Search for the cell housing the specified text and yield its (X, Y) center coordinate. 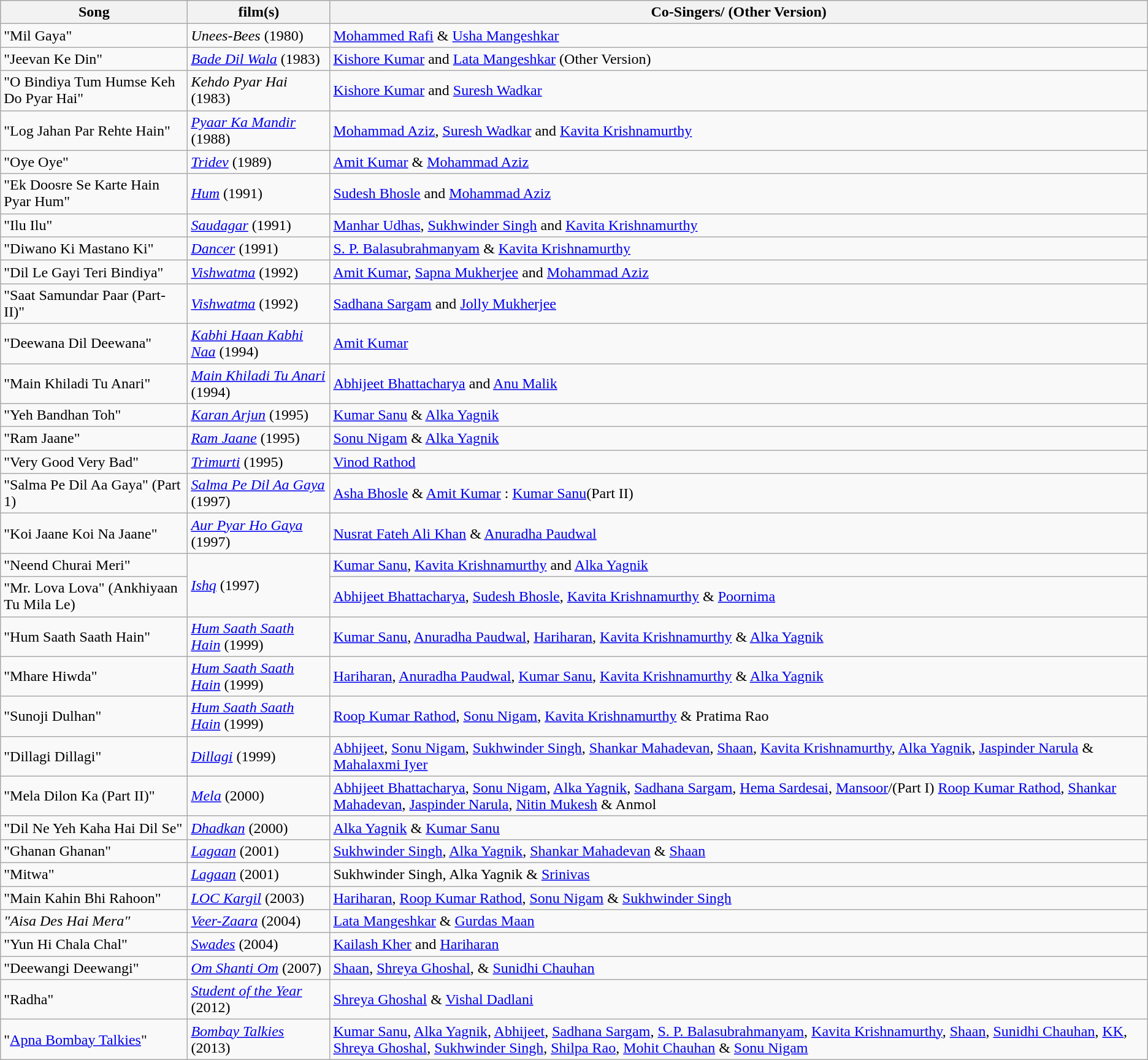
Mohammad Aziz, Suresh Wadkar and Kavita Krishnamurthy (738, 130)
Kailash Kher and Hariharan (738, 945)
Manhar Udhas, Sukhwinder Singh and Kavita Krishnamurthy (738, 225)
Sadhana Sargam and Jolly Mukherjee (738, 303)
"Salma Pe Dil Aa Gaya" (Part 1) (94, 493)
Lata Mangeshkar & Gurdas Maan (738, 921)
"Ram Jaane" (94, 439)
Amit Kumar, Sapna Mukherjee and Mohammad Aziz (738, 272)
Co-Singers/ (Other Version) (738, 12)
Kishore Kumar and Lata Mangeshkar (Other Version) (738, 59)
Abhijeet Bhattacharya and Anu Malik (738, 383)
Roop Kumar Rathod, Sonu Nigam, Kavita Krishnamurthy & Pratima Rao (738, 716)
"Mela Dilon Ka (Part II)" (94, 796)
Song (94, 12)
"Ek Doosre Se Karte Hain Pyar Hum" (94, 194)
Abhijeet Bhattacharya, Sudesh Bhosle, Kavita Krishnamurthy & Poornima (738, 596)
Sukhwinder Singh, Alka Yagnik, Shankar Mahadevan & Shaan (738, 851)
Asha Bhosle & Amit Kumar : Kumar Sanu(Part II) (738, 493)
"Dil Ne Yeh Kaha Hai Dil Se" (94, 828)
"O Bindiya Tum Humse Keh Do Pyar Hai" (94, 91)
Mohammed Rafi & Usha Mangeshkar (738, 36)
Saudagar (1991) (259, 225)
"Ilu Ilu" (94, 225)
Student of the Year (2012) (259, 1000)
Bade Dil Wala (1983) (259, 59)
"Koi Jaane Koi Na Jaane" (94, 534)
LOC Kargil (2003) (259, 897)
"Yeh Bandhan Toh" (94, 415)
Hariharan, Anuradha Paudwal, Kumar Sanu, Kavita Krishnamurthy & Alka Yagnik (738, 676)
"Mitwa" (94, 874)
"Saat Samundar Paar (Part-II)" (94, 303)
Abhijeet, Sonu Nigam, Sukhwinder Singh, Shankar Mahadevan, Shaan, Kavita Krishnamurthy, Alka Yagnik, Jaspinder Narula & Mahalaxmi Iyer (738, 756)
Dancer (1991) (259, 248)
"Sunoji Dulhan" (94, 716)
"Neend Churai Meri" (94, 565)
"Dillagi Dillagi" (94, 756)
"Jeevan Ke Din" (94, 59)
Hum (1991) (259, 194)
"Log Jahan Par Rehte Hain" (94, 130)
Dillagi (1999) (259, 756)
Kishore Kumar and Suresh Wadkar (738, 91)
"Hum Saath Saath Hain" (94, 637)
S. P. Balasubrahmanyam & Kavita Krishnamurthy (738, 248)
"Deewana Dil Deewana" (94, 344)
Vinod Rathod (738, 462)
Alka Yagnik & Kumar Sanu (738, 828)
"Deewangi Deewangi" (94, 968)
"Radha" (94, 1000)
Ram Jaane (1995) (259, 439)
Salma Pe Dil Aa Gaya (1997) (259, 493)
Amit Kumar (738, 344)
"Diwano Ki Mastano Ki" (94, 248)
Amit Kumar & Mohammad Aziz (738, 162)
"Ghanan Ghanan" (94, 851)
"Very Good Very Bad" (94, 462)
Bombay Talkies (2013) (259, 1039)
Sudesh Bhosle and Mohammad Aziz (738, 194)
Shaan, Shreya Ghoshal, & Sunidhi Chauhan (738, 968)
Kehdo Pyar Hai (1983) (259, 91)
Veer-Zaara (2004) (259, 921)
Pyaar Ka Mandir (1988) (259, 130)
"Mhare Hiwda" (94, 676)
Kumar Sanu, Anuradha Paudwal, Hariharan, Kavita Krishnamurthy & Alka Yagnik (738, 637)
Nusrat Fateh Ali Khan & Anuradha Paudwal (738, 534)
Aur Pyar Ho Gaya (1997) (259, 534)
Shreya Ghoshal & Vishal Dadlani (738, 1000)
Ishq (1997) (259, 585)
Kumar Sanu & Alka Yagnik (738, 415)
Sonu Nigam & Alka Yagnik (738, 439)
"Apna Bombay Talkies" (94, 1039)
Hariharan, Roop Kumar Rathod, Sonu Nigam & Sukhwinder Singh (738, 897)
Trimurti (1995) (259, 462)
Karan Arjun (1995) (259, 415)
Unees-Bees (1980) (259, 36)
"Dil Le Gayi Teri Bindiya" (94, 272)
"Main Kahin Bhi Rahoon" (94, 897)
Kabhi Haan Kabhi Naa (1994) (259, 344)
Sukhwinder Singh, Alka Yagnik & Srinivas (738, 874)
"Main Khiladi Tu Anari" (94, 383)
"Mr. Lova Lova" (Ankhiyaan Tu Mila Le) (94, 596)
Om Shanti Om (2007) (259, 968)
"Oye Oye" (94, 162)
Swades (2004) (259, 945)
"Mil Gaya" (94, 36)
"Yun Hi Chala Chal" (94, 945)
Kumar Sanu, Kavita Krishnamurthy and Alka Yagnik (738, 565)
Main Khiladi Tu Anari (1994) (259, 383)
Dhadkan (2000) (259, 828)
film(s) (259, 12)
Mela (2000) (259, 796)
Tridev (1989) (259, 162)
"Aisa Des Hai Mera" (94, 921)
